For the text-containing cell, return its midpoint in [x, y] coordinate format. 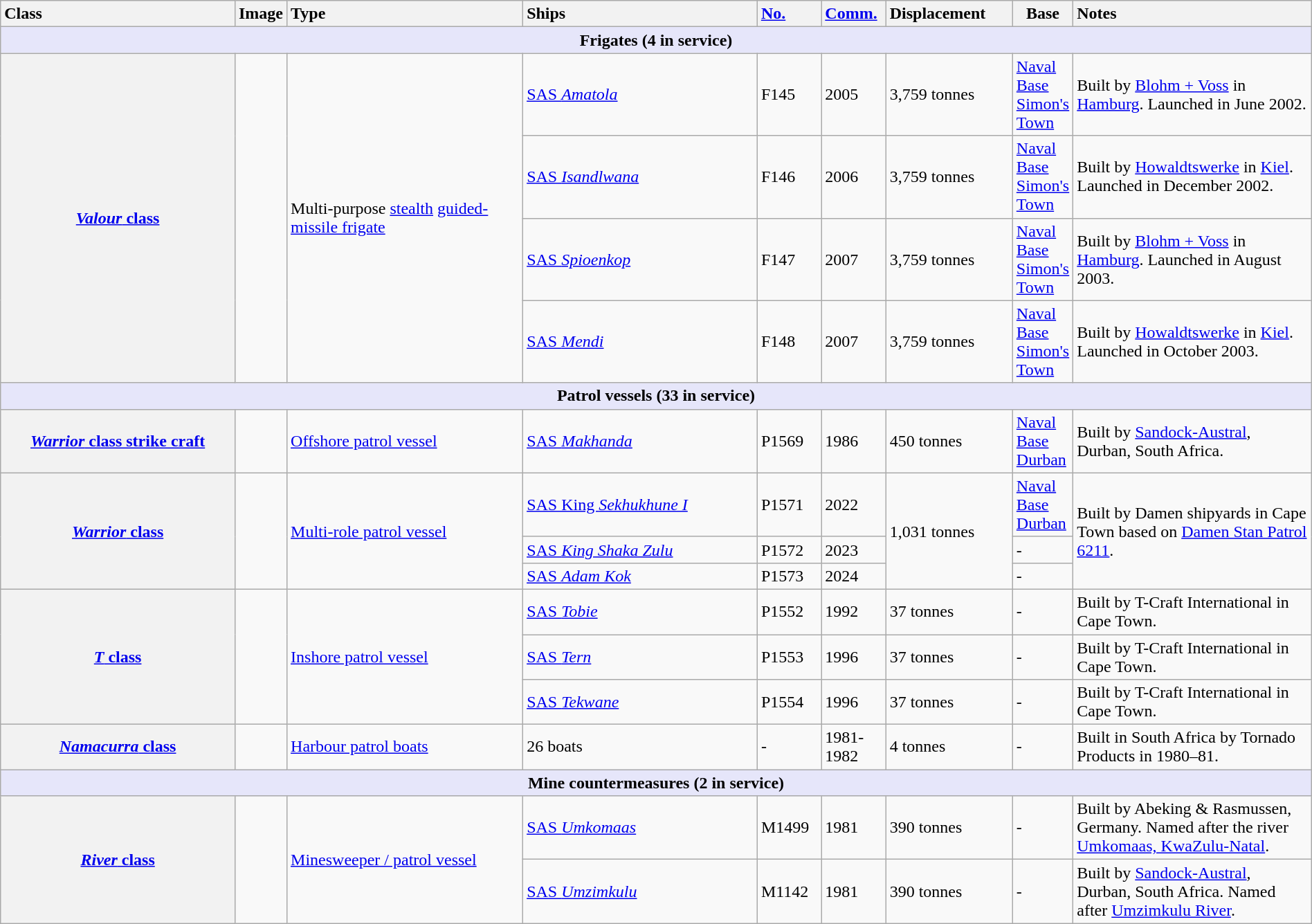
F145 [789, 94]
Valour class [118, 218]
Comm. [854, 14]
Base [1042, 14]
Built by Howaldtswerke in Kiel. Launched in October 2003. [1193, 342]
SAS Adam Kok [641, 576]
P1569 [789, 441]
Type [406, 14]
4 tonnes [949, 748]
1986 [854, 441]
P1573 [789, 576]
SAS Spioenkop [641, 259]
1981-1982 [854, 748]
2022 [854, 505]
Warrior class [118, 531]
F148 [789, 342]
Built by Sandock-Austral, Durban, South Africa. [1193, 441]
SAS Umkomaas [641, 828]
1,031 tonnes [949, 531]
2024 [854, 576]
Built by Damen shipyards in Cape Town based on Damen Stan Patrol 6211. [1193, 531]
Built by Sandock-Austral, Durban, South Africa. Named after Umzimkulu River. [1193, 891]
SAS Umzimkulu [641, 891]
Mine countermeasures (2 in service) [656, 783]
Built by Blohm + Voss in Hamburg. Launched in June 2002. [1193, 94]
Namacurra class [118, 748]
Built in South Africa by Tornado Products in 1980–81. [1193, 748]
P1553 [789, 656]
P1572 [789, 550]
P1571 [789, 505]
SAS Isandlwana [641, 177]
Multi-role patrol vessel [406, 531]
2006 [854, 177]
Multi-purpose stealth guided-missile frigate [406, 218]
T class [118, 656]
2005 [854, 94]
River class [118, 860]
SAS Tobie [641, 612]
M1499 [789, 828]
SAS Mendi [641, 342]
Warrior class strike craft [118, 441]
F146 [789, 177]
No. [789, 14]
Image [260, 14]
SAS Tern [641, 656]
2023 [854, 550]
Ships [641, 14]
Inshore patrol vessel [406, 656]
Offshore patrol vessel [406, 441]
Harbour patrol boats [406, 748]
26 boats [641, 748]
Displacement [949, 14]
M1142 [789, 891]
SAS King Shaka Zulu [641, 550]
1992 [854, 612]
Patrol vessels (33 in service) [656, 396]
Built by Blohm + Voss in Hamburg. Launched in August 2003. [1193, 259]
Minesweeper / patrol vessel [406, 860]
SAS King Sekhukhune I [641, 505]
Frigates (4 in service) [656, 40]
Class [118, 14]
Notes [1193, 14]
Built by Abeking & Rasmussen, Germany. Named after the river Umkomaas, KwaZulu-Natal. [1193, 828]
SAS Makhanda [641, 441]
P1552 [789, 612]
SAS Amatola [641, 94]
P1554 [789, 702]
Built by Howaldtswerke in Kiel. Launched in December 2002. [1193, 177]
450 tonnes [949, 441]
F147 [789, 259]
SAS Tekwane [641, 702]
